From the cell containing the given text, extract its center point as (X, Y) coordinate. 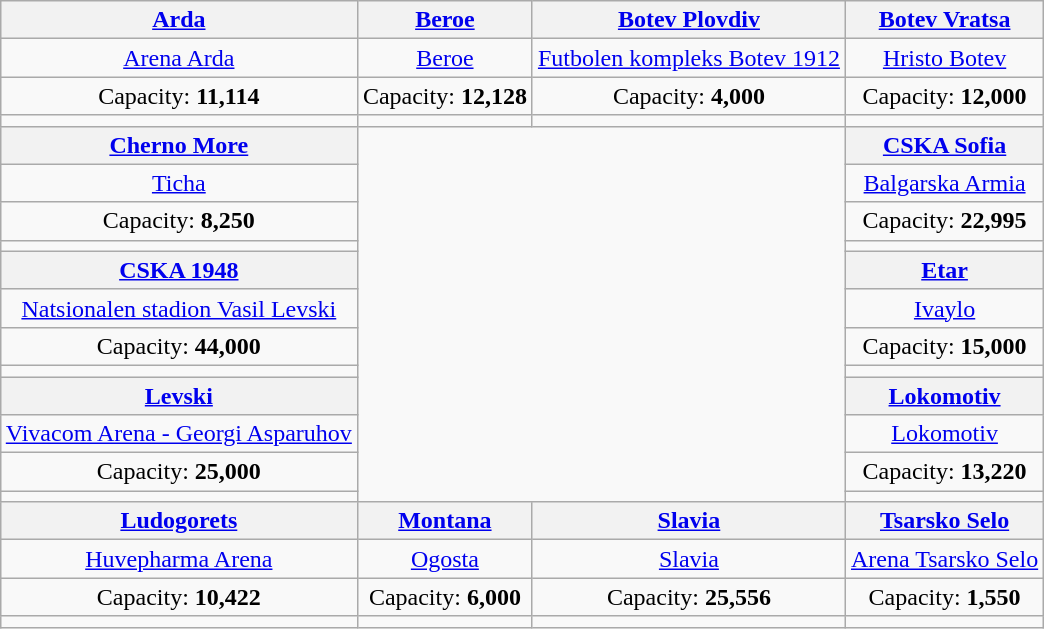
Futbolen kompleks Botev 1912 (688, 58)
Arena Arda (178, 58)
Capacity: 15,000 (944, 346)
Natsionalen stadion Vasil Levski (178, 308)
CSKA 1948 (178, 270)
Montana (444, 521)
Tsarsko Selo (944, 521)
Capacity: 25,000 (178, 472)
Capacity: 10,422 (178, 597)
Arda (178, 20)
Capacity: 12,128 (444, 96)
Hristo Botev (944, 58)
Ticha (178, 183)
Capacity: 13,220 (944, 472)
Capacity: 8,250 (178, 221)
Levski (178, 395)
Vivacom Arena - Georgi Asparuhov (178, 434)
Ogosta (444, 559)
Capacity: 4,000 (688, 96)
Arena Tsarsko Selo (944, 559)
Ivaylo (944, 308)
Etar (944, 270)
Capacity: 11,114 (178, 96)
Capacity: 22,995 (944, 221)
CSKA Sofia (944, 145)
Capacity: 44,000 (178, 346)
Capacity: 12,000 (944, 96)
Capacity: 25,556 (688, 597)
Ludogorets (178, 521)
Cherno More (178, 145)
Botev Vratsa (944, 20)
Balgarska Armia (944, 183)
Botev Plovdiv (688, 20)
Capacity: 6,000 (444, 597)
Huvepharma Arena (178, 559)
Capacity: 1,550 (944, 597)
